Return the [X, Y] coordinate for the center point of the cell that contains the specified text.  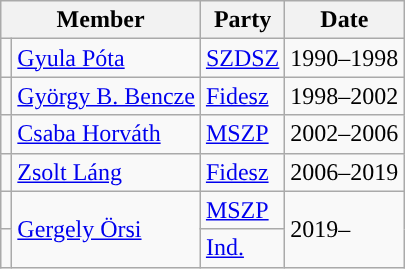
Gyula Póta [106, 58]
Csaba Horváth [106, 134]
Gergely Örsi [106, 229]
2002–2006 [344, 134]
2019– [344, 229]
Member [101, 20]
Date [344, 20]
1990–1998 [344, 58]
SZDSZ [242, 58]
Party [242, 20]
Zsolt Láng [106, 172]
Ind. [242, 248]
2006–2019 [344, 172]
1998–2002 [344, 96]
György B. Bencze [106, 96]
